Search for the cell housing the specified text and yield its (X, Y) center coordinate. 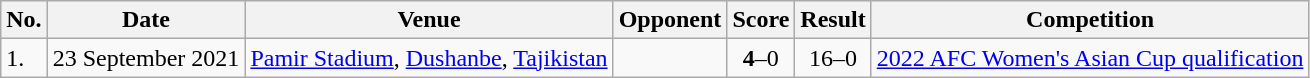
Venue (429, 20)
Date (146, 20)
23 September 2021 (146, 58)
2022 AFC Women's Asian Cup qualification (1090, 58)
Pamir Stadium, Dushanbe, Tajikistan (429, 58)
Score (761, 20)
Opponent (670, 20)
No. (24, 20)
4–0 (761, 58)
Competition (1090, 20)
Result (833, 20)
1. (24, 58)
16–0 (833, 58)
